Pinpoint the cell where the given text exists, returning its [x, y] midpoint coordinate. 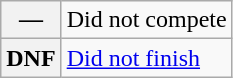
Did not finish [146, 58]
Did not compete [146, 20]
— [31, 20]
DNF [31, 58]
